Search for the cell housing the specified text and yield its (X, Y) center coordinate. 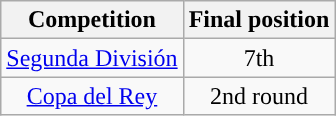
Segunda División (92, 58)
Final position (259, 20)
7th (259, 58)
Competition (92, 20)
2nd round (259, 96)
Copa del Rey (92, 96)
